From the cell containing the given text, extract its center point as [X, Y] coordinate. 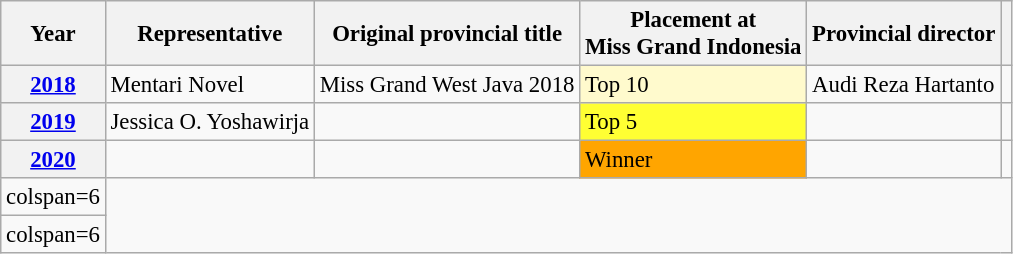
Audi Reza Hartanto [904, 85]
Provincial director [904, 34]
Original provincial title [446, 34]
Winner [694, 160]
Representative [210, 34]
Top 10 [694, 85]
2020 [53, 160]
Year [53, 34]
Mentari Novel [210, 85]
Placement atMiss Grand Indonesia [694, 34]
2018 [53, 85]
Top 5 [694, 122]
Jessica O. Yoshawirja [210, 122]
Miss Grand West Java 2018 [446, 85]
2019 [53, 122]
